Identify which cell holds the provided text, then report its [X, Y] central coordinate. 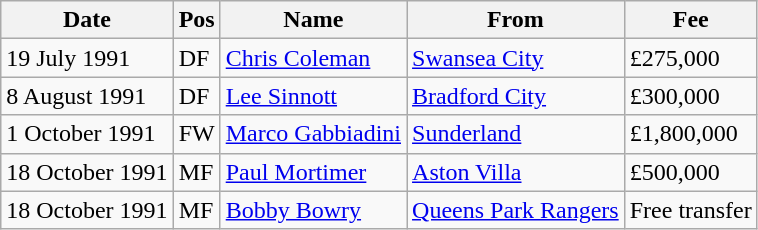
Swansea City [516, 58]
Date [87, 20]
Fee [690, 20]
Queens Park Rangers [516, 210]
Name [313, 20]
From [516, 20]
Bradford City [516, 96]
£300,000 [690, 96]
Lee Sinnott [313, 96]
Aston Villa [516, 172]
Marco Gabbiadini [313, 134]
19 July 1991 [87, 58]
£500,000 [690, 172]
Paul Mortimer [313, 172]
8 August 1991 [87, 96]
Pos [196, 20]
£1,800,000 [690, 134]
1 October 1991 [87, 134]
FW [196, 134]
Chris Coleman [313, 58]
£275,000 [690, 58]
Free transfer [690, 210]
Sunderland [516, 134]
Bobby Bowry [313, 210]
